Pinpoint the cell where the given text exists, returning its [X, Y] midpoint coordinate. 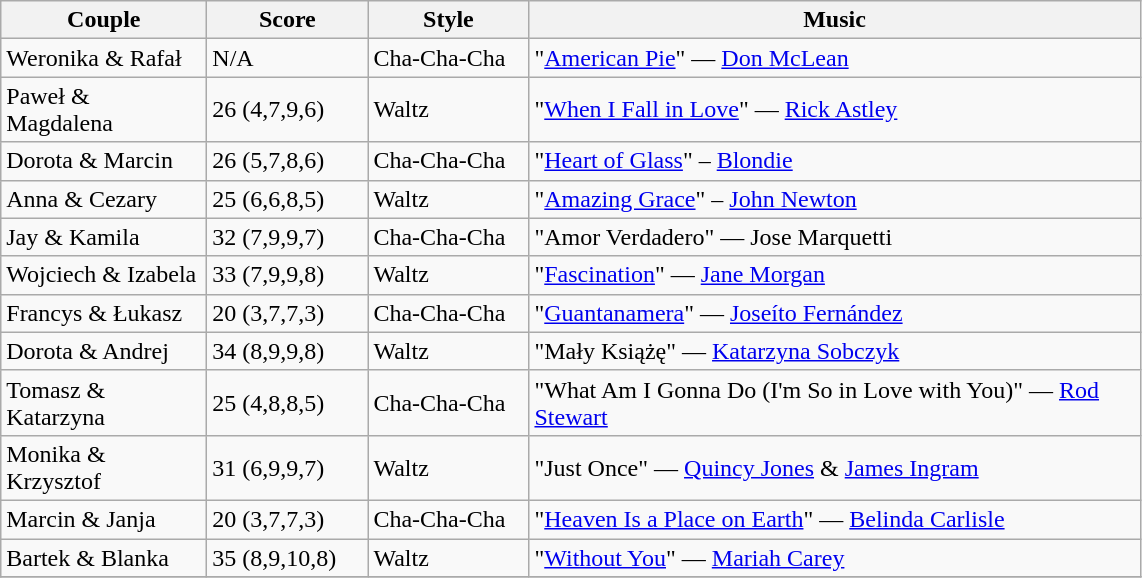
Marcin & Janja [104, 519]
Music [834, 20]
"Guantanamera" — Joseíto Fernández [834, 313]
26 (4,7,9,6) [288, 110]
"Without You" — Mariah Carey [834, 557]
"Fascination" — Jane Morgan [834, 275]
"Just Once" — Quincy Jones & James Ingram [834, 468]
Dorota & Marcin [104, 161]
"What Am I Gonna Do (I'm So in Love with You)" — Rod Stewart [834, 402]
33 (7,9,9,8) [288, 275]
Francys & Łukasz [104, 313]
25 (4,8,8,5) [288, 402]
"Heaven Is a Place on Earth" — Belinda Carlisle [834, 519]
34 (8,9,9,8) [288, 351]
Couple [104, 20]
"American Pie" — Don McLean [834, 58]
Weronika & Rafał [104, 58]
Bartek & Blanka [104, 557]
Tomasz & Katarzyna [104, 402]
Paweł & Magdalena [104, 110]
"Mały Książę" — Katarzyna Sobczyk [834, 351]
Anna & Cezary [104, 199]
26 (5,7,8,6) [288, 161]
Style [448, 20]
N/A [288, 58]
Jay & Kamila [104, 237]
25 (6,6,8,5) [288, 199]
31 (6,9,9,7) [288, 468]
"When I Fall in Love" — Rick Astley [834, 110]
"Amor Verdadero" — Jose Marquetti [834, 237]
Score [288, 20]
Wojciech & Izabela [104, 275]
"Amazing Grace" – John Newton [834, 199]
35 (8,9,10,8) [288, 557]
Dorota & Andrej [104, 351]
"Heart of Glass" – Blondie [834, 161]
Monika & Krzysztof [104, 468]
32 (7,9,9,7) [288, 237]
